Extract the (x, y) coordinate from the center of the cell holding the provided text.  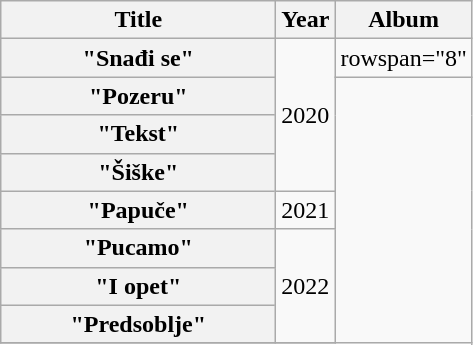
"Papuče" (138, 210)
"I opet" (138, 286)
Title (138, 20)
"Tekst" (138, 134)
"Šiške" (138, 172)
rowspan="8" (404, 58)
2021 (306, 210)
Year (306, 20)
2020 (306, 115)
Album (404, 20)
"Snađi se" (138, 58)
"Pucamo" (138, 248)
"Pozeru" (138, 96)
"Predsoblje" (138, 324)
2022 (306, 286)
